Find where the given text appears and provide that cell's center as (x, y) coordinate. 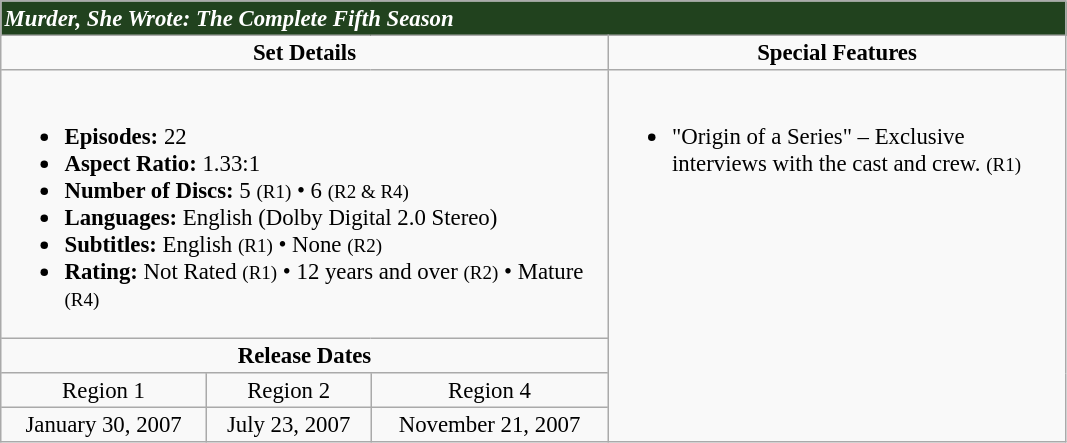
January 30, 2007 (104, 425)
Region 2 (288, 390)
Region 1 (104, 390)
Murder, She Wrote: The Complete Fifth Season (534, 18)
November 21, 2007 (490, 425)
"Origin of a Series" – Exclusive interviews with the cast and crew. (R1) (837, 256)
Special Features (837, 52)
Set Details (305, 52)
July 23, 2007 (288, 425)
Region 4 (490, 390)
Release Dates (305, 356)
